From the cell containing the given text, extract its center point as [X, Y] coordinate. 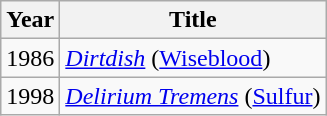
Delirium Tremens (Sulfur) [193, 96]
Title [193, 20]
Year [30, 20]
1986 [30, 58]
1998 [30, 96]
Dirtdish (Wiseblood) [193, 58]
